Search for the cell housing the specified text and yield its [x, y] center coordinate. 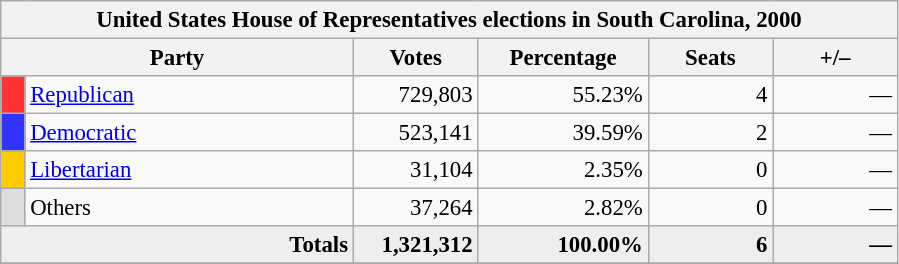
100.00% [563, 245]
2 [710, 133]
31,104 [416, 170]
2.82% [563, 208]
2.35% [563, 170]
Votes [416, 58]
Percentage [563, 58]
39.59% [563, 133]
523,141 [416, 133]
1,321,312 [416, 245]
6 [710, 245]
Republican [189, 95]
Others [189, 208]
Democratic [189, 133]
4 [710, 95]
37,264 [416, 208]
Totals [178, 245]
55.23% [563, 95]
+/– [836, 58]
729,803 [416, 95]
United States House of Representatives elections in South Carolina, 2000 [450, 20]
Party [178, 58]
Libertarian [189, 170]
Seats [710, 58]
